Determine the [x, y] coordinate at the center of the cell enclosing the given text.  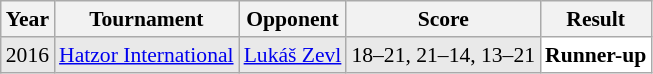
Score [443, 19]
Year [28, 19]
Result [596, 19]
18–21, 21–14, 13–21 [443, 55]
Hatzor International [146, 55]
Runner-up [596, 55]
Opponent [293, 19]
2016 [28, 55]
Lukáš Zevl [293, 55]
Tournament [146, 19]
